Find where the given text appears and provide that cell's center as [x, y] coordinate. 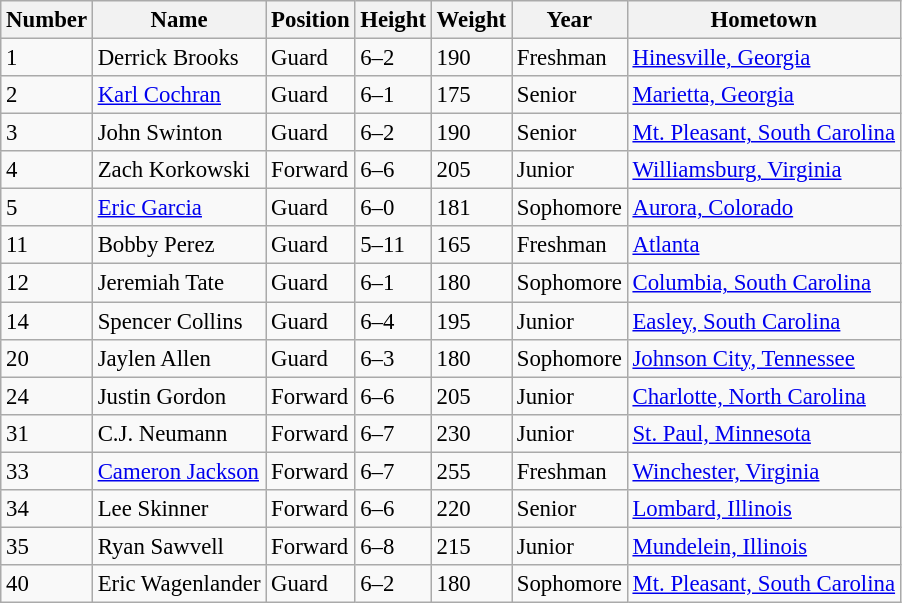
20 [47, 358]
31 [47, 433]
Charlotte, North Carolina [764, 396]
35 [47, 546]
Ryan Sawvell [178, 546]
Height [393, 20]
Hometown [764, 20]
Eric Wagenlander [178, 584]
6–4 [393, 321]
33 [47, 471]
14 [47, 321]
Lombard, Illinois [764, 509]
Williamsburg, Virginia [764, 170]
6–3 [393, 358]
1 [47, 58]
24 [47, 396]
Mundelein, Illinois [764, 546]
John Swinton [178, 133]
Hinesville, Georgia [764, 58]
Johnson City, Tennessee [764, 358]
Columbia, South Carolina [764, 283]
Eric Garcia [178, 208]
4 [47, 170]
6–0 [393, 208]
40 [47, 584]
Winchester, Virginia [764, 471]
3 [47, 133]
34 [47, 509]
175 [471, 95]
230 [471, 433]
Lee Skinner [178, 509]
Position [310, 20]
Karl Cochran [178, 95]
Spencer Collins [178, 321]
Weight [471, 20]
220 [471, 509]
5 [47, 208]
Number [47, 20]
Derrick Brooks [178, 58]
Jaylen Allen [178, 358]
255 [471, 471]
Easley, South Carolina [764, 321]
Justin Gordon [178, 396]
Jeremiah Tate [178, 283]
Aurora, Colorado [764, 208]
165 [471, 245]
215 [471, 546]
Year [570, 20]
C.J. Neumann [178, 433]
St. Paul, Minnesota [764, 433]
Bobby Perez [178, 245]
Name [178, 20]
2 [47, 95]
195 [471, 321]
6–8 [393, 546]
5–11 [393, 245]
Cameron Jackson [178, 471]
Zach Korkowski [178, 170]
181 [471, 208]
Marietta, Georgia [764, 95]
11 [47, 245]
12 [47, 283]
Atlanta [764, 245]
